Determine the (X, Y) coordinate at the center of the cell enclosing the given text.  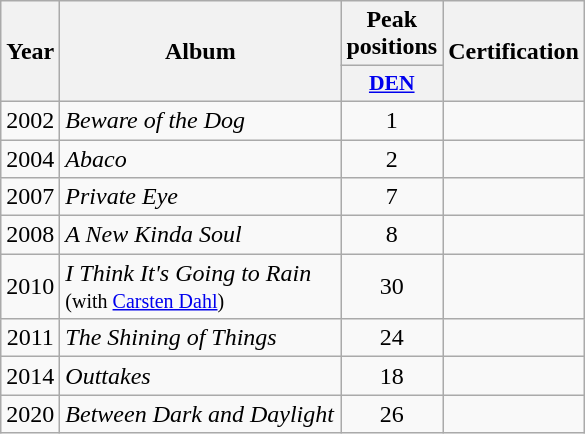
2020 (30, 414)
18 (392, 376)
Certification (514, 52)
Private Eye (200, 197)
1 (392, 120)
2014 (30, 376)
The Shining of Things (200, 338)
2004 (30, 159)
7 (392, 197)
Year (30, 52)
A New Kinda Soul (200, 235)
Abaco (200, 159)
Outtakes (200, 376)
26 (392, 414)
2002 (30, 120)
8 (392, 235)
Peak positions (392, 34)
2010 (30, 286)
Album (200, 52)
2008 (30, 235)
2 (392, 159)
DEN (392, 84)
Between Dark and Daylight (200, 414)
2011 (30, 338)
Beware of the Dog (200, 120)
30 (392, 286)
2007 (30, 197)
24 (392, 338)
I Think It's Going to Rain (with Carsten Dahl) (200, 286)
